Return [X, Y] of the center of cell containing provided text 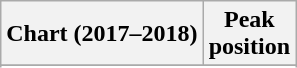
Peakposition [249, 34]
Chart (2017–2018) [102, 34]
